Extract the (x, y) coordinate from the center of the cell holding the provided text.  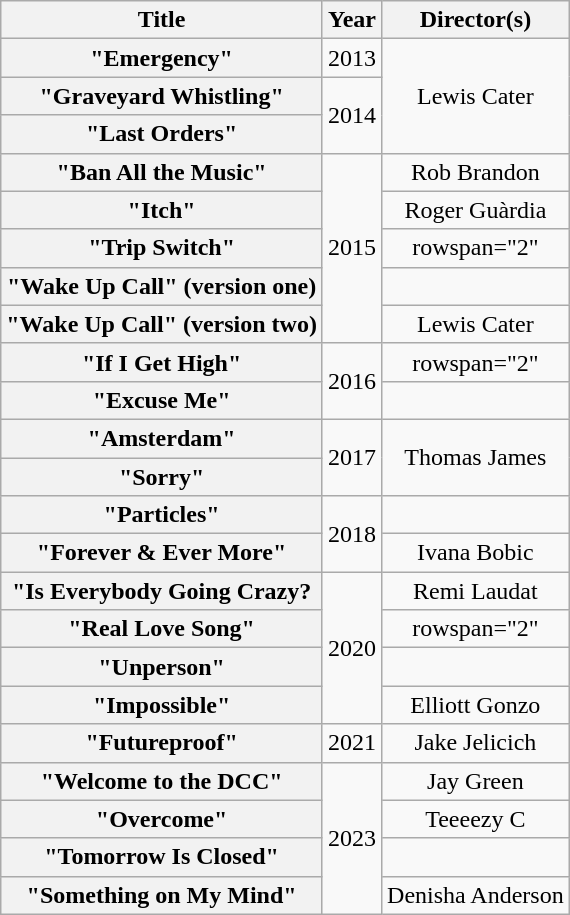
Roger Guàrdia (476, 210)
Year (352, 20)
"Real Love Song" (162, 629)
Thomas James (476, 457)
"Overcome" (162, 819)
Elliott Gonzo (476, 705)
Rob Brandon (476, 172)
2017 (352, 457)
Ivana Bobic (476, 553)
"Welcome to the DCC" (162, 781)
2020 (352, 648)
2021 (352, 743)
"Forever & Ever More" (162, 553)
Jay Green (476, 781)
Denisha Anderson (476, 895)
"Sorry" (162, 477)
2014 (352, 115)
2023 (352, 838)
Jake Jelicich (476, 743)
"Itch" (162, 210)
"Last Orders" (162, 134)
"Trip Switch" (162, 248)
"Emergency" (162, 58)
Title (162, 20)
"Particles" (162, 515)
2015 (352, 248)
"Excuse Me" (162, 400)
"If I Get High" (162, 362)
Teeeezy C (476, 819)
Director(s) (476, 20)
"Futureproof" (162, 743)
2018 (352, 534)
"Wake Up Call" (version one) (162, 286)
2013 (352, 58)
"Ban All the Music" (162, 172)
"Impossible" (162, 705)
"Graveyard Whistling" (162, 96)
"Tomorrow Is Closed" (162, 857)
"Unperson" (162, 667)
"Wake Up Call" (version two) (162, 324)
"Amsterdam" (162, 438)
"Something on My Mind" (162, 895)
2016 (352, 381)
"Is Everybody Going Crazy? (162, 591)
Remi Laudat (476, 591)
